Identify which cell holds the provided text, then report its (x, y) central coordinate. 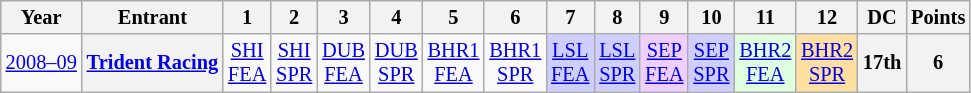
BHR1SPR (515, 63)
2008–09 (42, 63)
Year (42, 17)
3 (344, 17)
DUBFEA (344, 63)
Points (938, 17)
12 (827, 17)
11 (765, 17)
LSLFEA (570, 63)
SHIFEA (247, 63)
SEPFEA (664, 63)
DUBSPR (396, 63)
SEPSPR (711, 63)
DC (882, 17)
10 (711, 17)
SHISPR (294, 63)
9 (664, 17)
5 (454, 17)
7 (570, 17)
1 (247, 17)
2 (294, 17)
LSLSPR (617, 63)
8 (617, 17)
17th (882, 63)
BHR1FEA (454, 63)
4 (396, 17)
BHR2SPR (827, 63)
BHR2FEA (765, 63)
Entrant (152, 17)
Trident Racing (152, 63)
